Determine the [X, Y] coordinate at the center of the cell enclosing the given text.  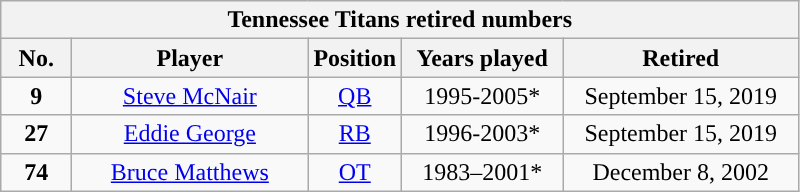
Tennessee Titans retired numbers [400, 20]
27 [36, 134]
Years played [482, 58]
74 [36, 172]
RB [355, 134]
Player [190, 58]
Position [355, 58]
Bruce Matthews [190, 172]
December 8, 2002 [681, 172]
1995-2005* [482, 96]
Steve McNair [190, 96]
9 [36, 96]
1983–2001* [482, 172]
Retired [681, 58]
1996-2003* [482, 134]
OT [355, 172]
QB [355, 96]
Eddie George [190, 134]
No. [36, 58]
